Extract the [x, y] coordinate from the center of the cell holding the provided text.  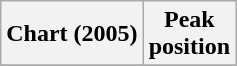
Chart (2005) [72, 34]
Peakposition [189, 34]
